Provide the [x, y] coordinate of the cell's center where the given text is located.  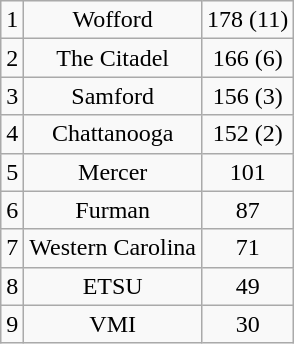
166 (6) [248, 58]
Chattanooga [113, 134]
156 (3) [248, 96]
101 [248, 172]
71 [248, 248]
1 [12, 20]
30 [248, 324]
Samford [113, 96]
49 [248, 286]
8 [12, 286]
6 [12, 210]
2 [12, 58]
4 [12, 134]
3 [12, 96]
The Citadel [113, 58]
7 [12, 248]
5 [12, 172]
Western Carolina [113, 248]
Wofford [113, 20]
9 [12, 324]
VMI [113, 324]
152 (2) [248, 134]
ETSU [113, 286]
Mercer [113, 172]
178 (11) [248, 20]
Furman [113, 210]
87 [248, 210]
